Identify which cell holds the provided text, then report its [X, Y] central coordinate. 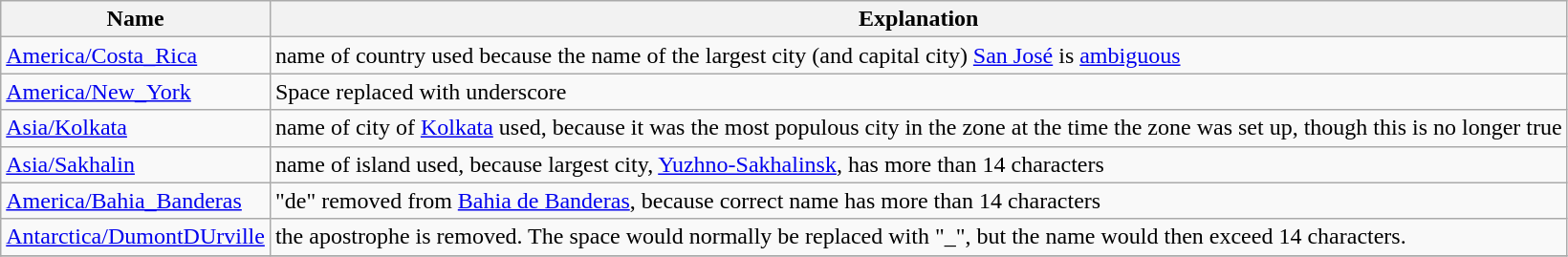
Antarctica/DumontDUrville [136, 237]
"de" removed from Bahia de Banderas, because correct name has more than 14 characters [918, 201]
name of island used, because largest city, Yuzhno-Sakhalinsk, has more than 14 characters [918, 164]
Name [136, 19]
Space replaced with underscore [918, 92]
Explanation [918, 19]
name of country used because the name of the largest city (and capital city) San José is ambiguous [918, 55]
Asia/Sakhalin [136, 164]
the apostrophe is removed. The space would normally be replaced with "_", but the name would then exceed 14 characters. [918, 237]
America/New_York [136, 92]
name of city of Kolkata used, because it was the most populous city in the zone at the time the zone was set up, though this is no longer true [918, 128]
America/Bahia_Banderas [136, 201]
Asia/Kolkata [136, 128]
America/Costa_Rica [136, 55]
